Scan for the cell matching the given text and deliver its (x, y) coordinate at center. 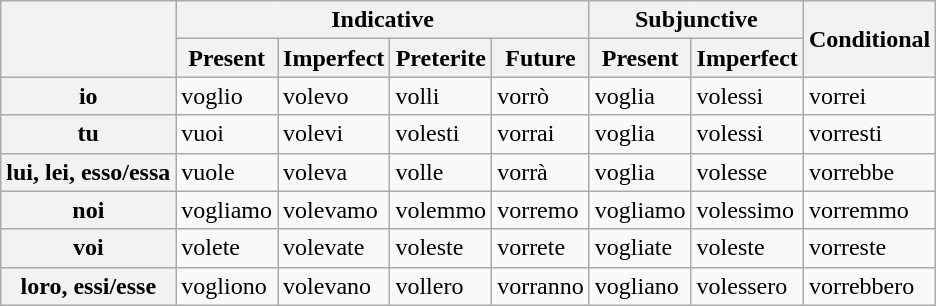
vogliate (640, 248)
vorresti (869, 134)
lui, lei, esso/essa (88, 172)
vorranno (541, 286)
volessero (747, 286)
voi (88, 248)
voleva (334, 172)
vuoi (227, 134)
vogliono (227, 286)
volle (441, 172)
tu (88, 134)
Subjunctive (696, 20)
volevano (334, 286)
volesse (747, 172)
volli (441, 96)
loro, essi/esse (88, 286)
vorrei (869, 96)
voglio (227, 96)
vorrebbe (869, 172)
volessimo (747, 210)
Preterite (441, 58)
volevi (334, 134)
vollero (441, 286)
Indicative (382, 20)
volesti (441, 134)
noi (88, 210)
vorreste (869, 248)
vorrete (541, 248)
vorrebbero (869, 286)
Future (541, 58)
vuole (227, 172)
vorrò (541, 96)
volevamo (334, 210)
io (88, 96)
volete (227, 248)
vorrà (541, 172)
vogliano (640, 286)
vorrai (541, 134)
volevate (334, 248)
vorremmo (869, 210)
vorremo (541, 210)
volemmo (441, 210)
Conditional (869, 39)
volevo (334, 96)
